For the text-containing cell, return its midpoint in [x, y] coordinate format. 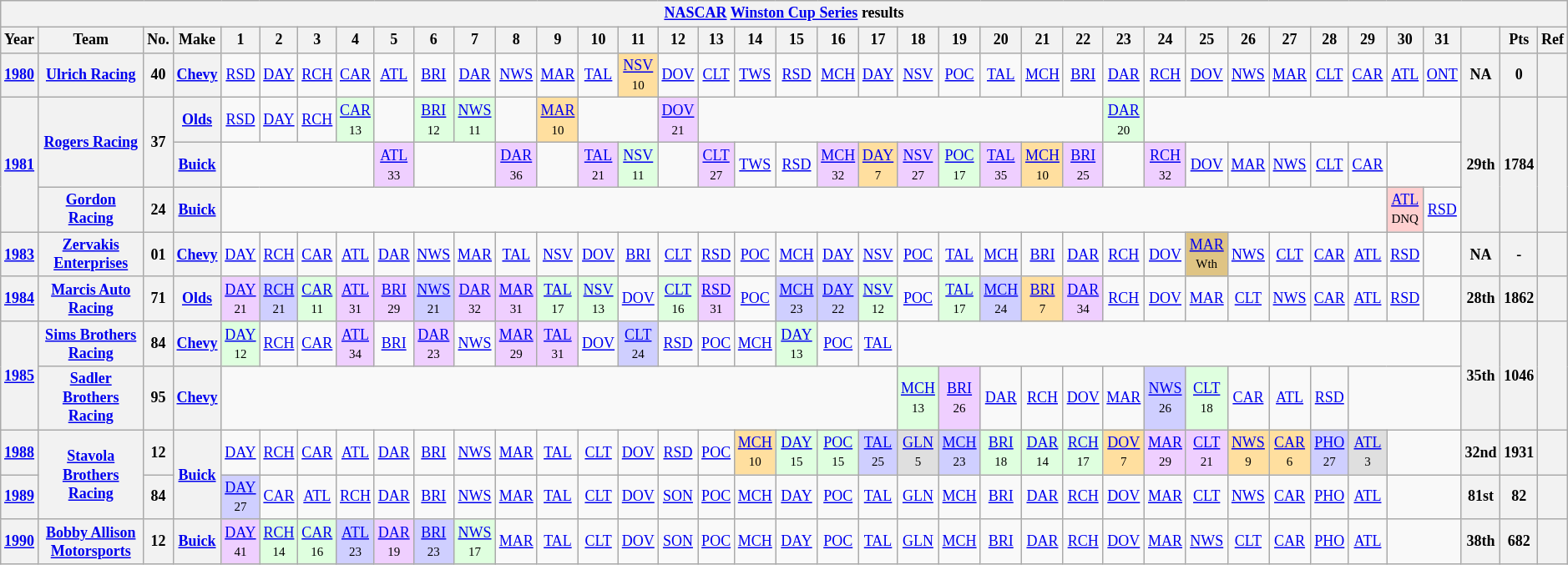
NWS9 [1248, 452]
DAR19 [394, 542]
8 [516, 40]
19 [959, 40]
DAR36 [516, 164]
BRI25 [1083, 164]
4 [356, 40]
Sims Brothers Racing [90, 344]
DAY15 [797, 452]
Make [197, 40]
NWS17 [475, 542]
RCH21 [279, 299]
7 [475, 40]
Zervakis Enterprises [90, 255]
MAR10 [558, 120]
CLT27 [716, 164]
1980 [20, 75]
CLT21 [1206, 452]
DAR14 [1043, 452]
38th [1481, 542]
21 [1043, 40]
29 [1368, 40]
1985 [20, 376]
28th [1481, 299]
1981 [20, 165]
MARWth [1206, 255]
ATLDNQ [1405, 209]
Ulrich Racing [90, 75]
CAR6 [1290, 452]
DAY13 [797, 344]
9 [558, 40]
15 [797, 40]
DAR20 [1124, 120]
POC15 [838, 452]
1862 [1520, 299]
40 [159, 75]
31 [1443, 40]
NSV11 [638, 164]
18 [918, 40]
MCH13 [918, 398]
22 [1083, 40]
27 [1290, 40]
16 [838, 40]
1931 [1520, 452]
DAR23 [434, 344]
10 [599, 40]
14 [755, 40]
682 [1520, 542]
5 [394, 40]
11 [638, 40]
MCH32 [838, 164]
29th [1481, 165]
NSV10 [638, 75]
MCH24 [1001, 299]
RCH14 [279, 542]
GLN5 [918, 452]
PHO27 [1329, 452]
DAY27 [240, 497]
28 [1329, 40]
TAL25 [878, 452]
6 [434, 40]
Gordon Racing [90, 209]
1 [240, 40]
23 [1124, 40]
26 [1248, 40]
- [1520, 255]
No. [159, 40]
35th [1481, 376]
CAR13 [356, 120]
DAR32 [475, 299]
DAY7 [878, 164]
2 [279, 40]
TAL21 [599, 164]
1983 [20, 255]
BRI23 [434, 542]
BRI7 [1043, 299]
DOV7 [1124, 452]
ONT [1443, 75]
CLT24 [638, 344]
DAY22 [838, 299]
13 [716, 40]
Team [90, 40]
NWS21 [434, 299]
17 [878, 40]
81st [1481, 497]
BRI18 [1001, 452]
95 [159, 398]
DAY41 [240, 542]
DAY12 [240, 344]
NWS11 [475, 120]
Ref [1553, 40]
RCH32 [1166, 164]
ATL33 [394, 164]
82 [1520, 497]
Sadler Brothers Racing [90, 398]
TAL31 [558, 344]
CAR16 [317, 542]
BRI29 [394, 299]
1990 [20, 542]
Pts [1520, 40]
NWS26 [1166, 398]
Bobby Allison Motorsports [90, 542]
30 [1405, 40]
TAL35 [1001, 164]
Year [20, 40]
1988 [20, 452]
NSV13 [599, 299]
71 [159, 299]
Marcis Auto Racing [90, 299]
1046 [1520, 376]
MAR31 [516, 299]
ATL3 [1368, 452]
ATL31 [356, 299]
37 [159, 142]
1784 [1520, 165]
DAY21 [240, 299]
RCH17 [1083, 452]
NSV27 [918, 164]
32nd [1481, 452]
BRI26 [959, 398]
ATL34 [356, 344]
20 [1001, 40]
01 [159, 255]
CLT18 [1206, 398]
NSV12 [878, 299]
ATL23 [356, 542]
3 [317, 40]
DOV21 [678, 120]
CAR11 [317, 299]
CLT16 [678, 299]
25 [1206, 40]
1984 [20, 299]
Rogers Racing [90, 142]
Stavola Brothers Racing [90, 474]
DAR34 [1083, 299]
RSD31 [716, 299]
0 [1520, 75]
NASCAR Winston Cup Series results [784, 13]
BRI12 [434, 120]
1989 [20, 497]
POC17 [959, 164]
